Find where the given text appears and provide that cell's center as [x, y] coordinate. 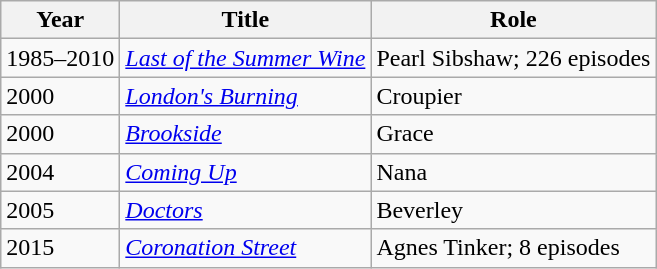
1985–2010 [60, 58]
Croupier [514, 96]
Agnes Tinker; 8 episodes [514, 248]
Pearl Sibshaw; 226 episodes [514, 58]
Brookside [246, 134]
Grace [514, 134]
Nana [514, 172]
Coming Up [246, 172]
Coronation Street [246, 248]
2015 [60, 248]
Title [246, 20]
Beverley [514, 210]
Year [60, 20]
Role [514, 20]
2004 [60, 172]
Doctors [246, 210]
Last of the Summer Wine [246, 58]
2005 [60, 210]
London's Burning [246, 96]
